Pinpoint the cell where the given text exists, returning its (X, Y) midpoint coordinate. 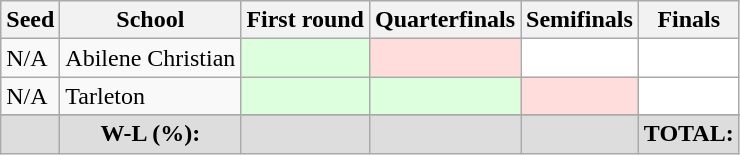
Seed (30, 20)
School (150, 20)
Finals (688, 20)
Tarleton (150, 96)
Quarterfinals (444, 20)
First round (306, 20)
Semifinals (580, 20)
TOTAL: (688, 134)
W-L (%): (150, 134)
Abilene Christian (150, 58)
